For the text-containing cell, return its midpoint in (x, y) coordinate format. 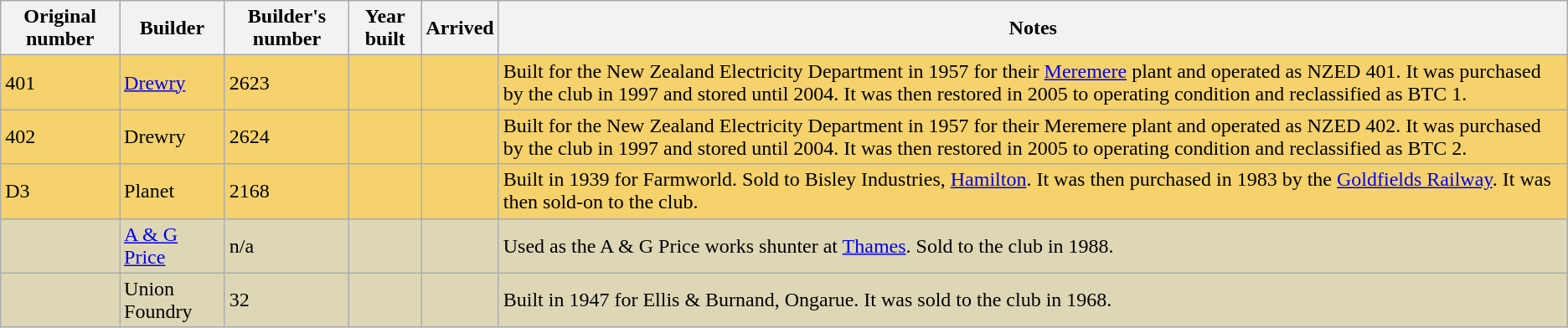
2168 (286, 191)
32 (286, 300)
Arrived (460, 28)
2623 (286, 82)
401 (60, 82)
402 (60, 137)
Planet (173, 191)
2624 (286, 137)
A & G Price (173, 246)
Original number (60, 28)
n/a (286, 246)
Builder's number (286, 28)
Year built (385, 28)
Used as the A & G Price works shunter at Thames. Sold to the club in 1988. (1033, 246)
Notes (1033, 28)
D3 (60, 191)
Built in 1947 for Ellis & Burnand, Ongarue. It was sold to the club in 1968. (1033, 300)
Union Foundry (173, 300)
Builder (173, 28)
